Pinpoint the cell where the given text exists, returning its [X, Y] midpoint coordinate. 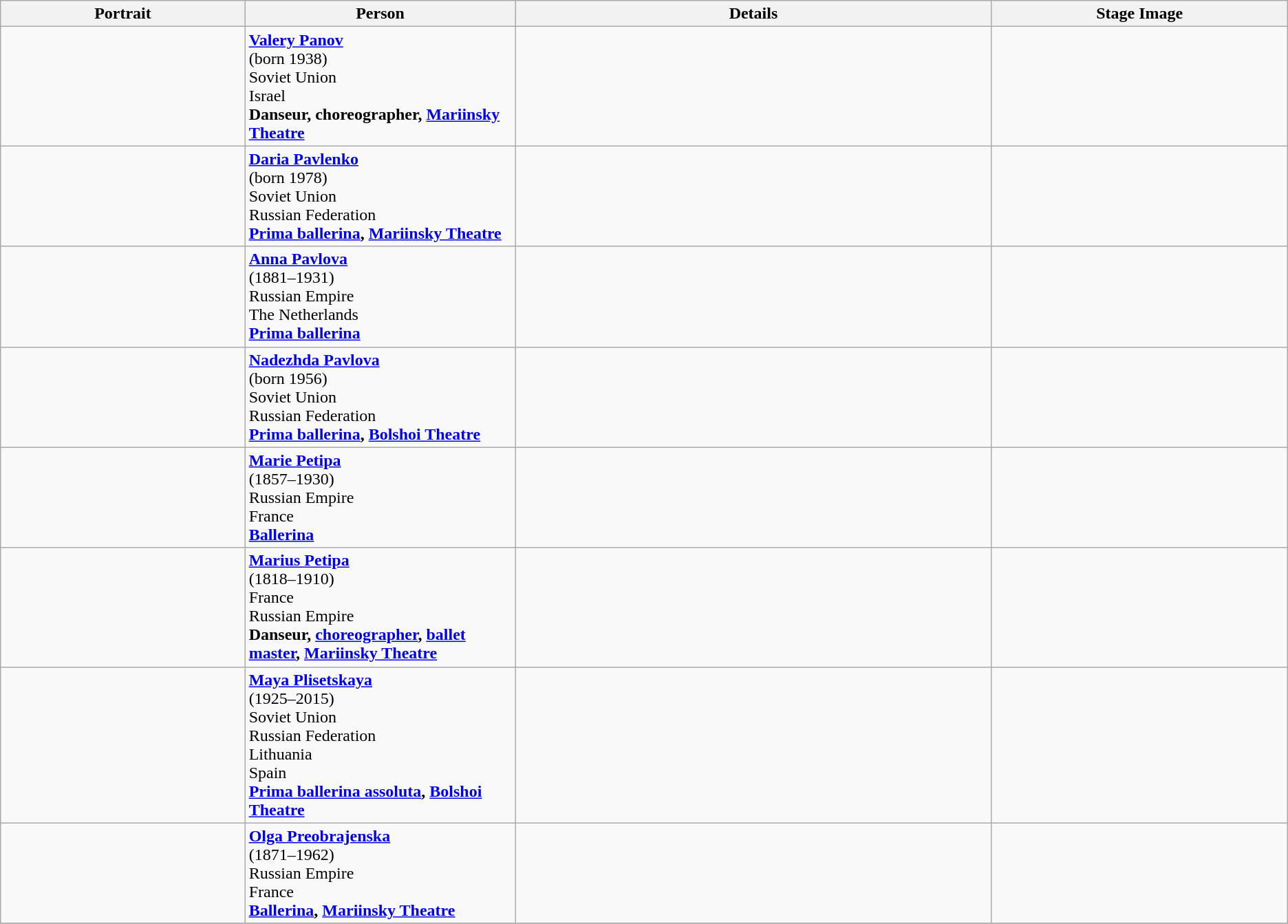
Details [753, 14]
Nadezhda Pavlova(born 1956)Soviet UnionRussian FederationPrima ballerina, Bolshoi Theatre [380, 397]
Olga Preobrajenska(1871–1962)Russian EmpireFranceBallerina, Mariinsky Theatre [380, 873]
Anna Pavlova (1881–1931)Russian EmpireThe NetherlandsPrima ballerina [380, 297]
Marie Petipa (1857–1930)Russian EmpireFranceBallerina [380, 497]
Daria Pavlenko(born 1978)Soviet UnionRussian FederationPrima ballerina, Mariinsky Theatre [380, 196]
Person [380, 14]
Portrait [122, 14]
Maya Plisetskaya (1925–2015)Soviet UnionRussian FederationLithuaniaSpainPrima ballerina assoluta, Bolshoi Theatre [380, 744]
Marius Petipa (1818–1910)FranceRussian EmpireDanseur, choreographer, ballet master, Mariinsky Theatre [380, 607]
Valery Panov(born 1938)Soviet UnionIsraelDanseur, choreographer, Mariinsky Theatre [380, 87]
Stage Image [1139, 14]
